Detect which cell encompasses the target text, then output its [X, Y] center coordinate. 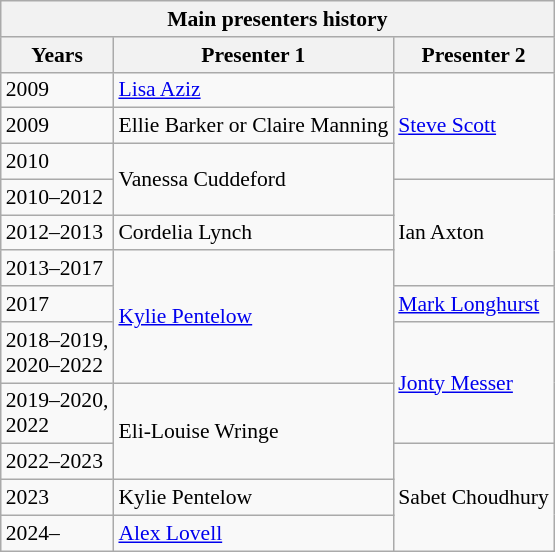
Years [58, 55]
2013–2017 [58, 269]
Main presenters history [278, 19]
Eli-Louise Wringe [253, 432]
2017 [58, 304]
Presenter 2 [474, 55]
2023 [58, 498]
2010–2012 [58, 197]
Ian Axton [474, 232]
2022–2023 [58, 462]
Ellie Barker or Claire Manning [253, 126]
2024– [58, 533]
Jonty Messer [474, 383]
Steve Scott [474, 126]
Cordelia Lynch [253, 233]
Mark Longhurst [474, 304]
2010 [58, 162]
Alex Lovell [253, 533]
Sabet Choudhury [474, 498]
2012–2013 [58, 233]
2019–2020,2022 [58, 414]
2018–2019,2020–2022 [58, 352]
Lisa Aziz [253, 90]
Presenter 1 [253, 55]
Vanessa Cuddeford [253, 180]
